Locate the cell with the specified text and output its [X, Y] center coordinate. 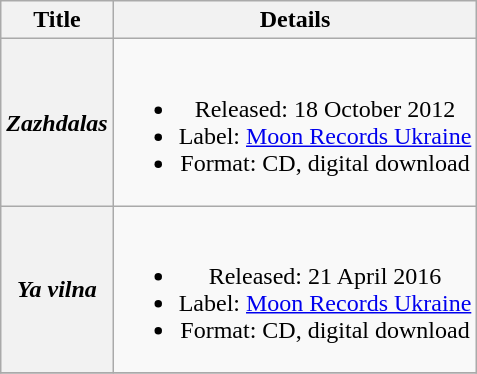
Released: 21 April 2016Label: Moon Records UkraineFormat: CD, digital download [295, 290]
Ya vilna [57, 290]
Details [295, 20]
Released: 18 October 2012Label: Moon Records UkraineFormat: CD, digital download [295, 122]
Zazhdalas [57, 122]
Title [57, 20]
